Search for the cell housing the specified text and yield its [x, y] center coordinate. 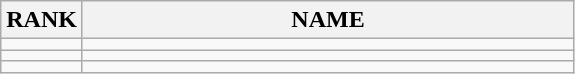
NAME [328, 20]
RANK [42, 20]
